Identify which cell holds the provided text, then report its [x, y] central coordinate. 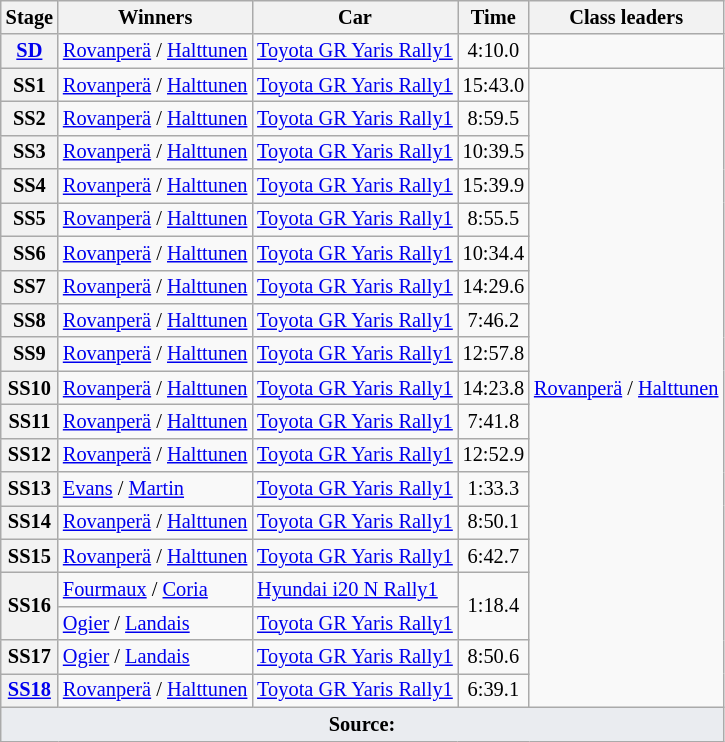
SS9 [30, 354]
10:34.4 [494, 253]
8:55.5 [494, 219]
SS1 [30, 85]
SS15 [30, 556]
15:43.0 [494, 85]
Evans / Martin [155, 489]
6:42.7 [494, 556]
8:50.6 [494, 657]
SS2 [30, 118]
8:50.1 [494, 522]
Car [354, 17]
1:33.3 [494, 489]
SS3 [30, 152]
12:52.9 [494, 455]
SS6 [30, 253]
4:10.0 [494, 51]
Source: [362, 724]
SS4 [30, 186]
SS17 [30, 657]
SS13 [30, 489]
6:39.1 [494, 690]
Fourmaux / Coria [155, 589]
SS11 [30, 421]
7:41.8 [494, 421]
14:29.6 [494, 287]
Class leaders [626, 17]
Time [494, 17]
SS16 [30, 606]
1:18.4 [494, 606]
7:46.2 [494, 320]
SD [30, 51]
10:39.5 [494, 152]
SS10 [30, 388]
SS7 [30, 287]
SS8 [30, 320]
SS18 [30, 690]
Stage [30, 17]
12:57.8 [494, 354]
8:59.5 [494, 118]
SS14 [30, 522]
SS5 [30, 219]
Winners [155, 17]
SS12 [30, 455]
Hyundai i20 N Rally1 [354, 589]
15:39.9 [494, 186]
14:23.8 [494, 388]
